Return the [X, Y] coordinate for the center point of the cell that contains the specified text.  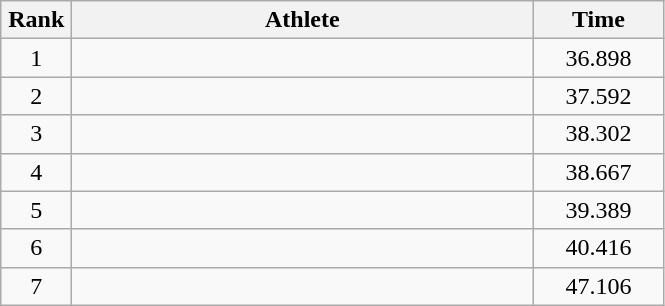
4 [36, 172]
39.389 [598, 210]
6 [36, 248]
1 [36, 58]
5 [36, 210]
Time [598, 20]
2 [36, 96]
36.898 [598, 58]
47.106 [598, 286]
Rank [36, 20]
7 [36, 286]
40.416 [598, 248]
Athlete [302, 20]
38.302 [598, 134]
37.592 [598, 96]
3 [36, 134]
38.667 [598, 172]
